Return the [X, Y] coordinate for the center point of the cell that contains the specified text.  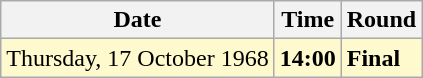
Time [308, 20]
Thursday, 17 October 1968 [138, 58]
Final [381, 58]
Round [381, 20]
Date [138, 20]
14:00 [308, 58]
